For the text-containing cell, return its midpoint in [X, Y] coordinate format. 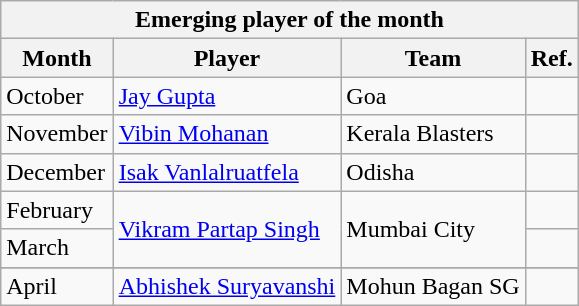
Jay Gupta [227, 96]
Vikram Partap Singh [227, 229]
December [57, 172]
Isak Vanlalruatfela [227, 172]
Abhishek Suryavanshi [227, 286]
April [57, 286]
Month [57, 58]
October [57, 96]
Team [433, 58]
Odisha [433, 172]
Vibin Mohanan [227, 134]
Emerging player of the month [290, 20]
Player [227, 58]
Ref. [552, 58]
Mumbai City [433, 229]
March [57, 248]
November [57, 134]
February [57, 210]
Mohun Bagan SG [433, 286]
Kerala Blasters [433, 134]
Goa [433, 96]
